Extract the (x, y) coordinate from the center of the cell holding the provided text.  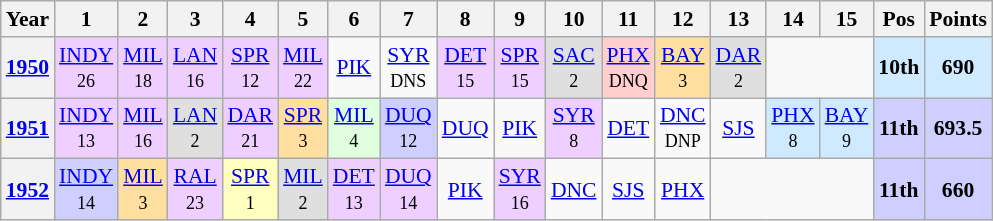
BAY3 (683, 68)
5 (303, 19)
12 (683, 19)
2 (143, 19)
9 (520, 19)
LAN16 (195, 68)
INDY13 (86, 128)
3 (195, 19)
PHX (683, 190)
DAR2 (739, 68)
4 (250, 19)
MIL18 (143, 68)
DUQ12 (408, 128)
MIL2 (303, 190)
SPR12 (250, 68)
PHXDNQ (628, 68)
660 (958, 190)
SYR8 (574, 128)
PHX8 (792, 128)
SAC2 (574, 68)
1951 (28, 128)
LAN2 (195, 128)
SPR1 (250, 190)
DNCDNP (683, 128)
DUQ (466, 128)
MIL16 (143, 128)
6 (354, 19)
SYR16 (520, 190)
SPR3 (303, 128)
8 (466, 19)
BAY9 (847, 128)
RAL23 (195, 190)
DET (628, 128)
10 (574, 19)
Pos (898, 19)
7 (408, 19)
13 (739, 19)
DNC (574, 190)
INDY14 (86, 190)
1952 (28, 190)
1 (86, 19)
15 (847, 19)
MIL3 (143, 190)
DET13 (354, 190)
Points (958, 19)
11 (628, 19)
SPR15 (520, 68)
SYRDNS (408, 68)
690 (958, 68)
INDY26 (86, 68)
MIL4 (354, 128)
DAR21 (250, 128)
1950 (28, 68)
14 (792, 19)
DET15 (466, 68)
Year (28, 19)
MIL22 (303, 68)
693.5 (958, 128)
DUQ14 (408, 190)
10th (898, 68)
